Provide the [x, y] coordinate of the cell's center where the given text is located.  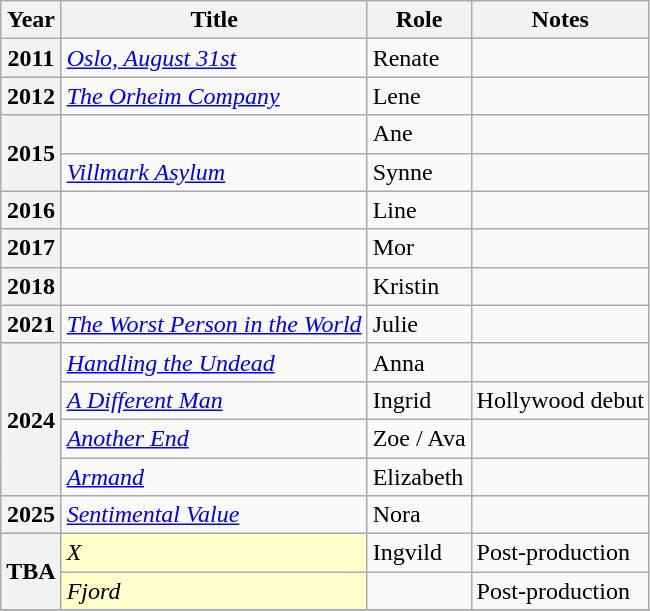
Elizabeth [419, 477]
Nora [419, 515]
2015 [31, 153]
Ane [419, 134]
The Orheim Company [214, 96]
Title [214, 20]
Synne [419, 172]
Year [31, 20]
The Worst Person in the World [214, 324]
Sentimental Value [214, 515]
2011 [31, 58]
2017 [31, 248]
X [214, 553]
2024 [31, 419]
Oslo, August 31st [214, 58]
Another End [214, 438]
Anna [419, 362]
2025 [31, 515]
Renate [419, 58]
Fjord [214, 591]
2012 [31, 96]
Zoe / Ava [419, 438]
Line [419, 210]
Armand [214, 477]
2021 [31, 324]
Mor [419, 248]
TBA [31, 572]
2016 [31, 210]
Ingvild [419, 553]
Kristin [419, 286]
Hollywood debut [560, 400]
Lene [419, 96]
Role [419, 20]
Notes [560, 20]
Handling the Undead [214, 362]
2018 [31, 286]
Villmark Asylum [214, 172]
Ingrid [419, 400]
Julie [419, 324]
A Different Man [214, 400]
